Search for the cell housing the specified text and yield its [x, y] center coordinate. 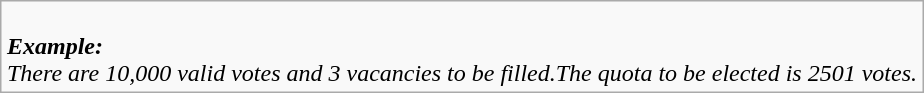
Example:There are 10,000 valid votes and 3 vacancies to be filled.The quota to be elected is 2501 votes. [462, 47]
